Extract the [X, Y] coordinate from the center of the cell holding the provided text.  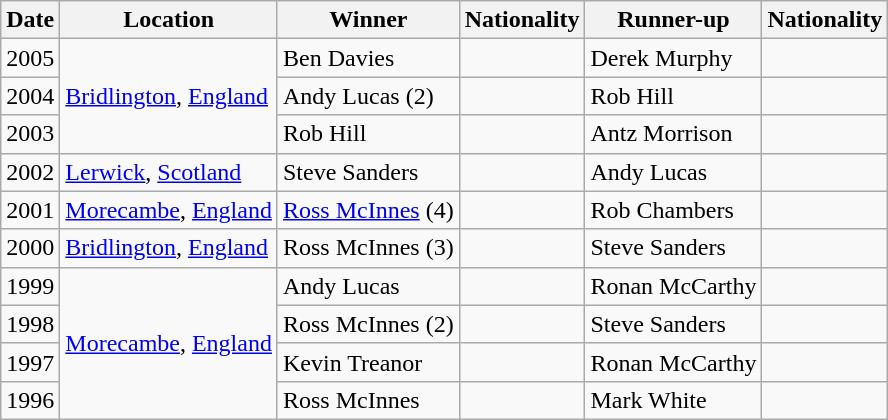
2001 [30, 210]
1999 [30, 286]
Ross McInnes [368, 400]
1997 [30, 362]
Ross McInnes (4) [368, 210]
Rob Chambers [674, 210]
Kevin Treanor [368, 362]
2000 [30, 248]
Ross McInnes (3) [368, 248]
2005 [30, 58]
Ben Davies [368, 58]
Winner [368, 20]
2002 [30, 172]
Lerwick, Scotland [169, 172]
1998 [30, 324]
Date [30, 20]
Antz Morrison [674, 134]
2004 [30, 96]
Runner-up [674, 20]
Derek Murphy [674, 58]
Andy Lucas (2) [368, 96]
Location [169, 20]
Ross McInnes (2) [368, 324]
Mark White [674, 400]
2003 [30, 134]
1996 [30, 400]
